Identify which cell holds the provided text, then report its [x, y] central coordinate. 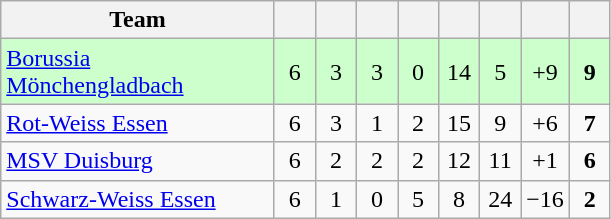
Schwarz-Weiss Essen [138, 199]
+9 [546, 72]
7 [590, 123]
24 [500, 199]
12 [460, 161]
+6 [546, 123]
14 [460, 72]
8 [460, 199]
Borussia Mönchengladbach [138, 72]
+1 [546, 161]
−16 [546, 199]
15 [460, 123]
MSV Duisburg [138, 161]
Team [138, 20]
11 [500, 161]
Rot-Weiss Essen [138, 123]
